Return [x, y] of the center of cell containing provided text 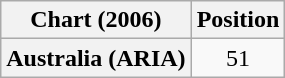
Chart (2006) [96, 20]
51 [238, 58]
Australia (ARIA) [96, 58]
Position [238, 20]
